Extract the [x, y] coordinate from the center of the cell holding the provided text.  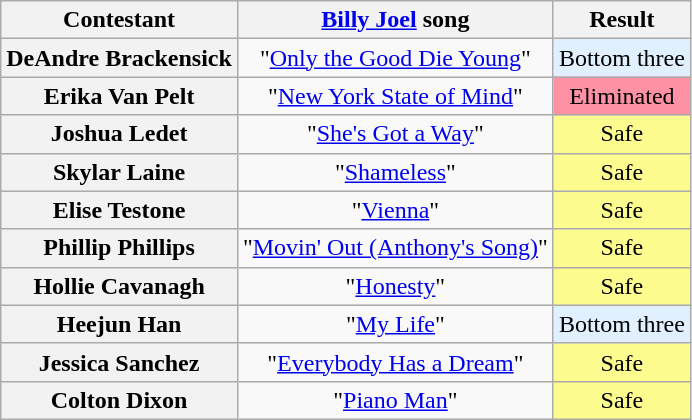
Joshua Ledet [120, 134]
Skylar Laine [120, 172]
"Movin' Out (Anthony's Song)" [395, 248]
Phillip Phillips [120, 248]
"Vienna" [395, 210]
"Shameless" [395, 172]
"Honesty" [395, 286]
Billy Joel song [395, 20]
Elise Testone [120, 210]
Eliminated [622, 96]
"Everybody Has a Dream" [395, 362]
DeAndre Brackensick [120, 58]
Colton Dixon [120, 400]
"Only the Good Die Young" [395, 58]
Jessica Sanchez [120, 362]
Contestant [120, 20]
Erika Van Pelt [120, 96]
Result [622, 20]
"Piano Man" [395, 400]
"New York State of Mind" [395, 96]
Heejun Han [120, 324]
Hollie Cavanagh [120, 286]
"My Life" [395, 324]
"She's Got a Way" [395, 134]
